From the cell containing the given text, extract its center point as [x, y] coordinate. 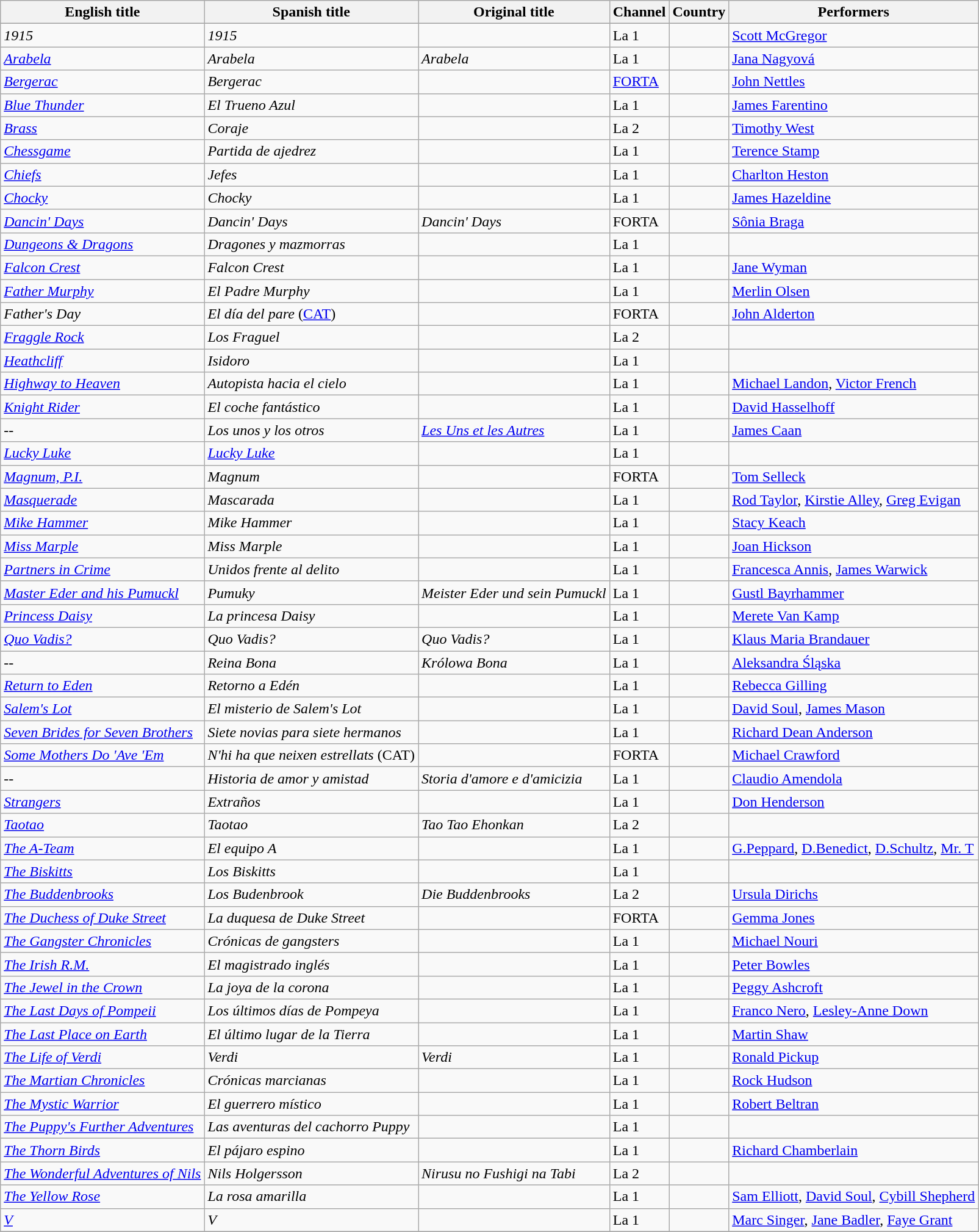
Merlin Olsen [854, 291]
Francesca Annis, James Warwick [854, 569]
Extraños [311, 802]
Stacy Keach [854, 523]
Ronald Pickup [854, 1057]
Strangers [102, 802]
The Life of Verdi [102, 1057]
Country [699, 12]
Coraje [311, 128]
Some Mothers Do 'Ave 'Em [102, 755]
The Gangster Chronicles [102, 941]
El equipo A [311, 848]
El día del pare (CAT) [311, 314]
Mascarada [311, 500]
Las aventuras del cachorro Puppy [311, 1127]
Master Eder and his Pumuckl [102, 593]
The Puppy's Further Adventures [102, 1127]
The Irish R.M. [102, 964]
The Wonderful Adventures of Nils [102, 1173]
La joya de la corona [311, 987]
Storia d'amore e d'amicizia [514, 779]
Jefes [311, 175]
Timothy West [854, 128]
Magnum, P.I. [102, 477]
Los Biskitts [311, 871]
El coche fantástico [311, 407]
Historia de amor y amistad [311, 779]
Merete Van Kamp [854, 616]
Spanish title [311, 12]
Magnum [311, 477]
Terence Stamp [854, 151]
The Jewel in the Crown [102, 987]
Brass [102, 128]
Los Fraguel [311, 337]
Joan Hickson [854, 546]
Nils Holgersson [311, 1173]
Father Murphy [102, 291]
The Last Days of Pompeii [102, 1010]
Blue Thunder [102, 105]
Franco Nero, Lesley-Anne Down [854, 1010]
Klaus Maria Brandauer [854, 639]
G.Peppard, D.Benedict, D.Schultz, Mr. T [854, 848]
El último lugar de la Tierra [311, 1034]
Return to Eden [102, 686]
The Duchess of Duke Street [102, 918]
English title [102, 12]
El Padre Murphy [311, 291]
The Last Place on Earth [102, 1034]
Tom Selleck [854, 477]
Meister Eder und sein Pumuckl [514, 593]
Dungeons & Dragons [102, 244]
Princess Daisy [102, 616]
Scott McGregor [854, 35]
Los Budenbrook [311, 895]
Richard Chamberlain [854, 1150]
El magistrado inglés [311, 964]
The Biskitts [102, 871]
Sam Elliott, David Soul, Cybill Shepherd [854, 1197]
Salem's Lot [102, 709]
Los unos y los otros [311, 430]
The A-Team [102, 848]
Michael Crawford [854, 755]
Partners in Crime [102, 569]
Pumuky [311, 593]
Peter Bowles [854, 964]
Siete novias para siete hermanos [311, 732]
Richard Dean Anderson [854, 732]
Heathcliff [102, 361]
Crónicas marcianas [311, 1081]
Claudio Amendola [854, 779]
Jane Wyman [854, 267]
N'hi ha que neixen estrellats (CAT) [311, 755]
Father's Day [102, 314]
Ursula Dirichs [854, 895]
Crónicas de gangsters [311, 941]
Tao Tao Ehonkan [514, 825]
Gemma Jones [854, 918]
La rosa amarilla [311, 1197]
El guerrero místico [311, 1104]
Reina Bona [311, 662]
Chessgame [102, 151]
The Buddenbrooks [102, 895]
Martin Shaw [854, 1034]
John Nettles [854, 82]
Gustl Bayrhammer [854, 593]
John Alderton [854, 314]
Partida de ajedrez [311, 151]
Jana Nagyová [854, 59]
Don Henderson [854, 802]
Channel [639, 12]
El misterio de Salem's Lot [311, 709]
Seven Brides for Seven Brothers [102, 732]
Les Uns et les Autres [514, 430]
Marc Singer, Jane Badler, Faye Grant [854, 1220]
Autopista hacia el cielo [311, 384]
James Farentino [854, 105]
La princesa Daisy [311, 616]
Rod Taylor, Kirstie Alley, Greg Evigan [854, 500]
El pájaro espino [311, 1150]
Unidos frente al delito [311, 569]
Peggy Ashcroft [854, 987]
The Thorn Birds [102, 1150]
The Mystic Warrior [102, 1104]
The Yellow Rose [102, 1197]
Dragones y mazmorras [311, 244]
Performers [854, 12]
Rebecca Gilling [854, 686]
Original title [514, 12]
James Caan [854, 430]
Masquerade [102, 500]
The Martian Chronicles [102, 1081]
Los últimos días de Pompeya [311, 1010]
Isidoro [311, 361]
La duquesa de Duke Street [311, 918]
David Soul, James Mason [854, 709]
Knight Rider [102, 407]
David Hasselhoff [854, 407]
Die Buddenbrooks [514, 895]
Robert Beltran [854, 1104]
Michael Nouri [854, 941]
James Hazeldine [854, 198]
Królowa Bona [514, 662]
Chiefs [102, 175]
El Trueno Azul [311, 105]
Highway to Heaven [102, 384]
Sônia Braga [854, 221]
Aleksandra Śląska [854, 662]
Retorno a Edén [311, 686]
Fraggle Rock [102, 337]
Nirusu no Fushigi na Tabi [514, 1173]
Charlton Heston [854, 175]
Rock Hudson [854, 1081]
Michael Landon, Victor French [854, 384]
